Detect which cell encompasses the target text, then output its [X, Y] center coordinate. 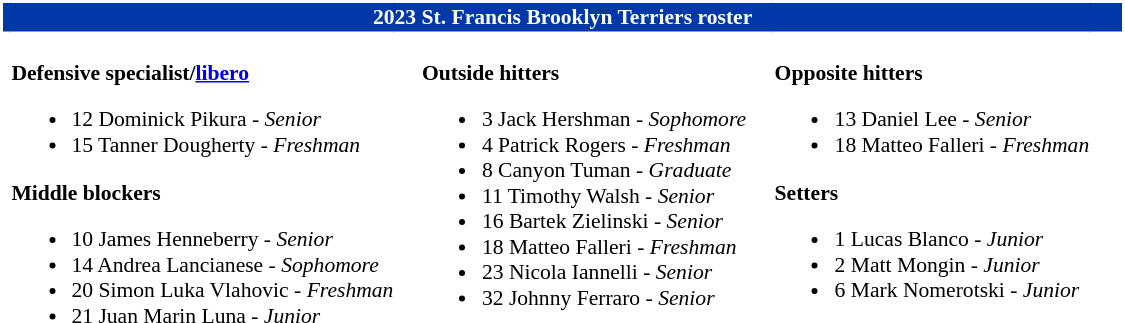
2023 St. Francis Brooklyn Terriers roster [563, 18]
